Provide the [X, Y] coordinate of the cell's center where the given text is located.  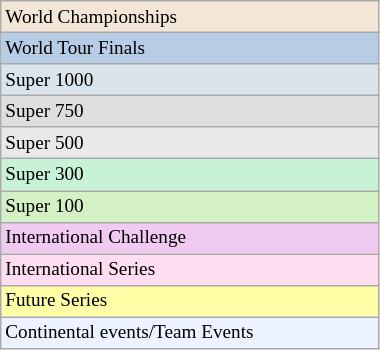
International Challenge [190, 238]
Future Series [190, 301]
World Championships [190, 17]
Super 300 [190, 175]
Super 500 [190, 143]
International Series [190, 270]
Super 750 [190, 111]
Super 1000 [190, 80]
World Tour Finals [190, 48]
Continental events/Team Events [190, 333]
Super 100 [190, 206]
